From the cell containing the given text, extract its center point as [x, y] coordinate. 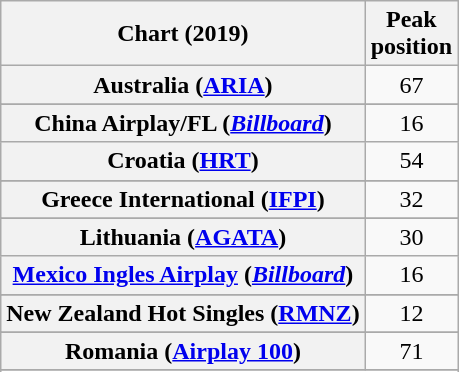
12 [411, 313]
Lithuania (AGATA) [183, 237]
71 [411, 351]
Australia (ARIA) [183, 85]
Chart (2019) [183, 34]
Croatia (HRT) [183, 161]
New Zealand Hot Singles (RMNZ) [183, 313]
Mexico Ingles Airplay (Billboard) [183, 275]
Greece International (IFPI) [183, 199]
67 [411, 85]
54 [411, 161]
30 [411, 237]
Peakposition [411, 34]
China Airplay/FL (Billboard) [183, 123]
Romania (Airplay 100) [183, 351]
32 [411, 199]
